Output the (x, y) coordinate of the center of the cell containing the given text.  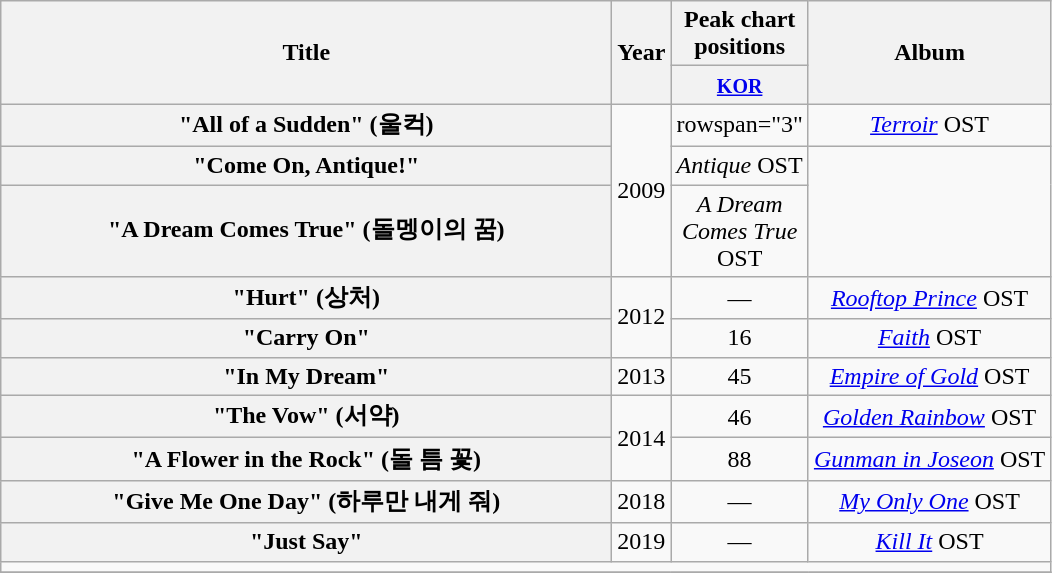
2014 (642, 438)
Album (929, 52)
"Come On, Antique!" (306, 165)
"Carry On" (306, 338)
"Hurt" (상처) (306, 298)
A Dream Comes True OST (740, 230)
2013 (642, 376)
16 (740, 338)
Gunman in Joseon OST (929, 460)
Terroir OST (929, 126)
Golden Rainbow OST (929, 416)
2019 (642, 542)
2012 (642, 318)
Title (306, 52)
My Only One OST (929, 502)
Empire of Gold OST (929, 376)
"Just Say" (306, 542)
"A Dream Comes True" (돌멩이의 꿈) (306, 230)
"Give Me One Day" (하루만 내게 줘) (306, 502)
Year (642, 52)
KOR (740, 85)
rowspan="3" (740, 126)
"The Vow" (서약) (306, 416)
Faith OST (929, 338)
Peak chart positions (740, 34)
Rooftop Prince OST (929, 298)
2018 (642, 502)
"All of a Sudden" (울컥) (306, 126)
Antique OST (740, 165)
46 (740, 416)
2009 (642, 190)
Kill It OST (929, 542)
45 (740, 376)
88 (740, 460)
"In My Dream" (306, 376)
"A Flower in the Rock" (돌 틈 꽃) (306, 460)
